Detect which cell encompasses the target text, then output its [X, Y] center coordinate. 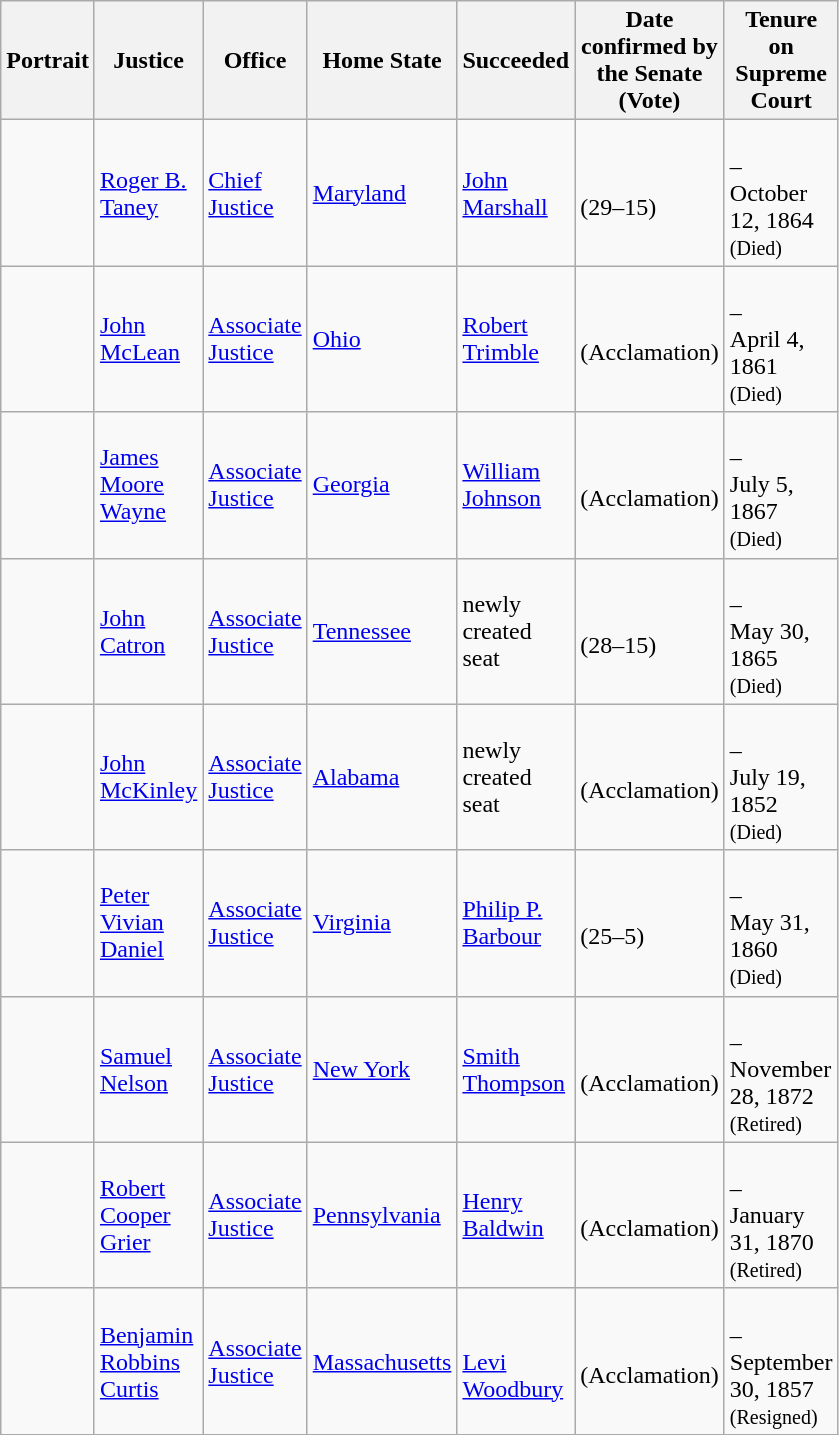
Levi Woodbury [516, 1361]
Tennessee [382, 631]
–October 12, 1864(Died) [781, 193]
–September 30, 1857(Resigned) [781, 1361]
–April 4, 1861(Died) [781, 339]
Smith Thompson [516, 1069]
Peter Vivian Daniel [148, 923]
Alabama [382, 777]
(25–5) [650, 923]
Succeeded [516, 60]
Georgia [382, 485]
Home State [382, 60]
Samuel Nelson [148, 1069]
Virginia [382, 923]
Maryland [382, 193]
Philip P. Barbour [516, 923]
(29–15) [650, 193]
Robert Trimble [516, 339]
John Marshall [516, 193]
Chief Justice [255, 193]
–July 5, 1867(Died) [781, 485]
Justice [148, 60]
Massachusetts [382, 1361]
New York [382, 1069]
Henry Baldwin [516, 1215]
Robert Cooper Grier [148, 1215]
Office [255, 60]
William Johnson [516, 485]
John McKinley [148, 777]
–May 31, 1860(Died) [781, 923]
Tenure on Supreme Court [781, 60]
(28–15) [650, 631]
Date confirmed by the Senate(Vote) [650, 60]
Roger B. Taney [148, 193]
–January 31, 1870(Retired) [781, 1215]
–November 28, 1872(Retired) [781, 1069]
–May 30, 1865(Died) [781, 631]
Benjamin Robbins Curtis [148, 1361]
John Catron [148, 631]
James Moore Wayne [148, 485]
Portrait [48, 60]
Ohio [382, 339]
–July 19, 1852(Died) [781, 777]
Pennsylvania [382, 1215]
John McLean [148, 339]
